Return the [x, y] coordinate for the center point of the cell that contains the specified text.  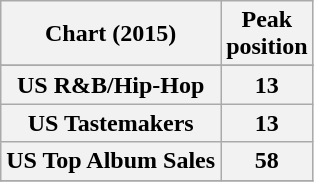
US R&B/Hip-Hop [111, 85]
Chart (2015) [111, 34]
Peakposition [267, 34]
US Top Album Sales [111, 161]
58 [267, 161]
US Tastemakers [111, 123]
